Return (x, y) of the center of cell containing provided text 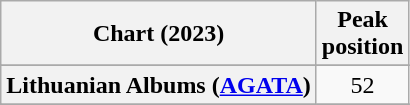
52 (362, 85)
Chart (2023) (159, 34)
Lithuanian Albums (AGATA) (159, 85)
Peakposition (362, 34)
